From the cell containing the given text, extract its center point as (X, Y) coordinate. 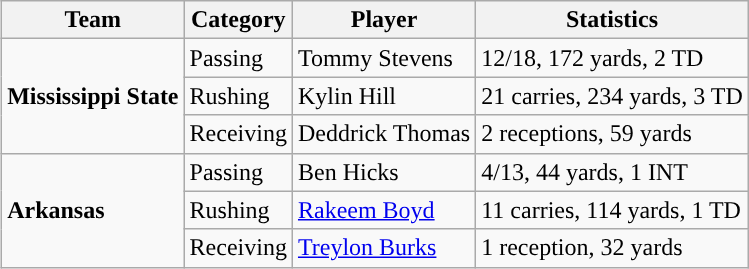
21 carries, 234 yards, 3 TD (612, 96)
Tommy Stevens (384, 58)
Team (93, 20)
Mississippi State (93, 96)
Kylin Hill (384, 96)
Statistics (612, 20)
Category (238, 20)
Arkansas (93, 210)
1 reception, 32 yards (612, 248)
Treylon Burks (384, 248)
4/13, 44 yards, 1 INT (612, 172)
11 carries, 114 yards, 1 TD (612, 210)
12/18, 172 yards, 2 TD (612, 58)
2 receptions, 59 yards (612, 134)
Player (384, 20)
Ben Hicks (384, 172)
Rakeem Boyd (384, 210)
Deddrick Thomas (384, 134)
